From the cell containing the given text, extract its center point as [X, Y] coordinate. 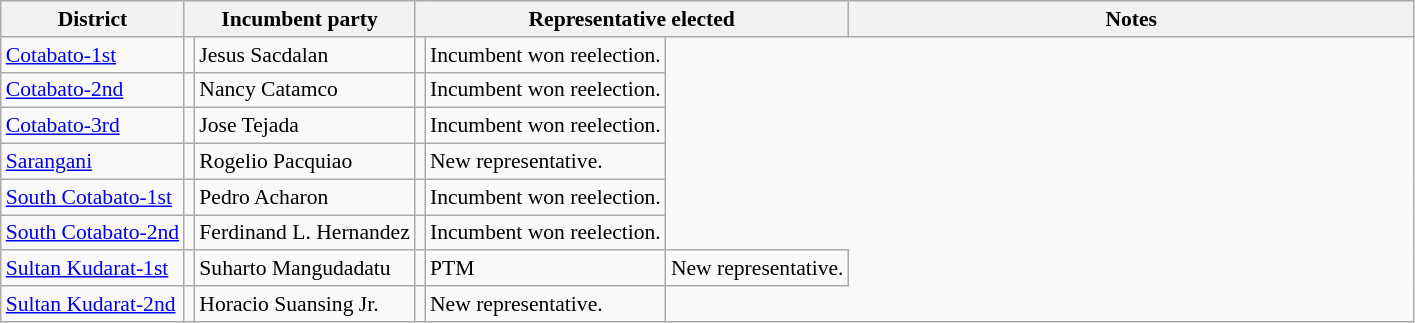
Sultan Kudarat-2nd [92, 304]
Nancy Catamco [304, 90]
South Cotabato-2nd [92, 233]
Cotabato-3rd [92, 126]
Cotabato-1st [92, 55]
Incumbent party [300, 19]
Representative elected [632, 19]
Notes [1132, 19]
Sultan Kudarat-1st [92, 269]
Jose Tejada [304, 126]
Rogelio Pacquiao [304, 162]
South Cotabato-1st [92, 197]
Sarangani [92, 162]
PTM [546, 269]
Pedro Acharon [304, 197]
Jesus Sacdalan [304, 55]
Ferdinand L. Hernandez [304, 233]
Suharto Mangudadatu [304, 269]
District [92, 19]
Horacio Suansing Jr. [304, 304]
Cotabato-2nd [92, 90]
